Output the [X, Y] coordinate of the center of the cell containing the given text.  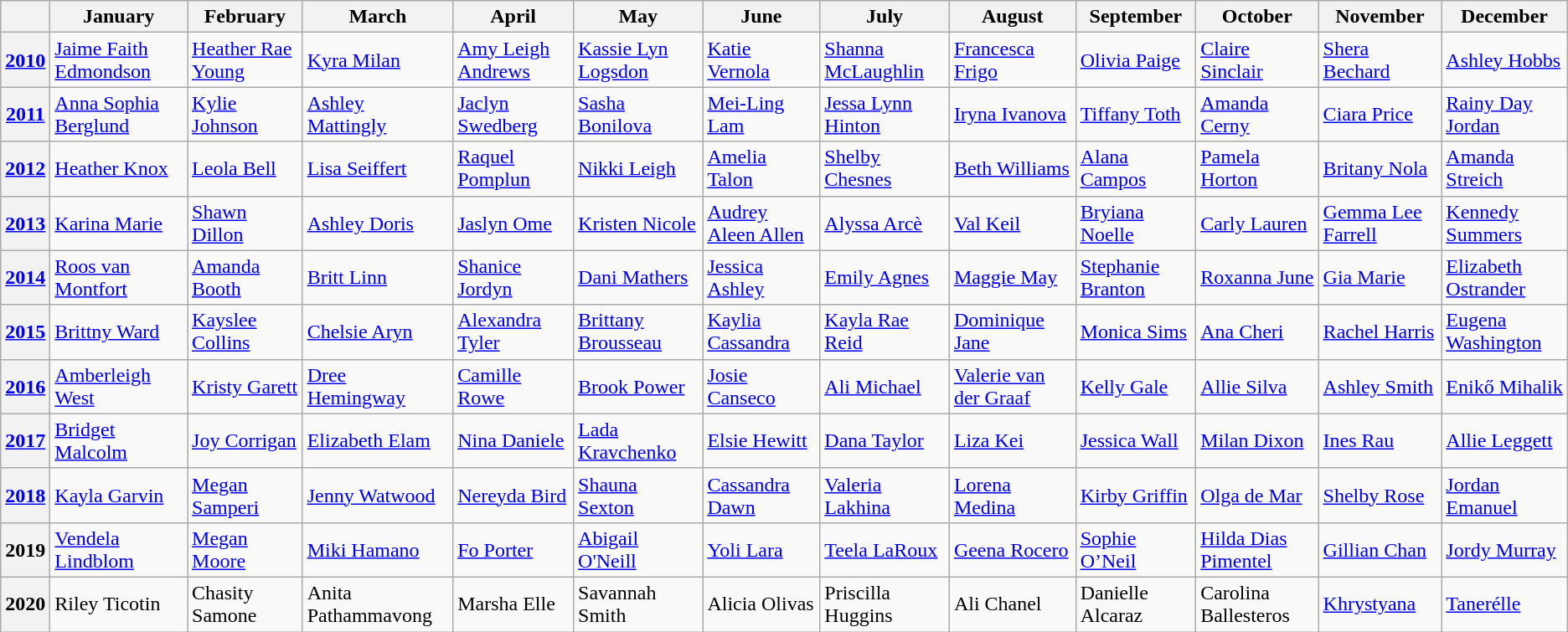
April [513, 17]
2014 [25, 278]
Monica Sims [1136, 331]
Dree Hemingway [378, 387]
Valerie van der Graaf [1012, 387]
Kennedy Summers [1504, 223]
Stephanie Branton [1136, 278]
Ashley Hobbs [1504, 60]
Tiffany Toth [1136, 114]
Lada Kravchenko [638, 440]
September [1136, 17]
Dominique Jane [1012, 331]
Priscilla Huggins [885, 604]
2020 [25, 604]
Jordy Murray [1504, 549]
Brittny Ward [119, 331]
Marsha Elle [513, 604]
Kirby Griffin [1136, 496]
Dana Taylor [885, 440]
Kristy Garett [245, 387]
Audrey Aleen Allen [761, 223]
Milan Dixon [1257, 440]
Lisa Seiffert [378, 169]
Elizabeth Ostrander [1504, 278]
Amy Leigh Andrews [513, 60]
Nereyda Bird [513, 496]
Jessica Ashley [761, 278]
Ali Michael [885, 387]
Olivia Paige [1136, 60]
Miki Hamano [378, 549]
Leola Bell [245, 169]
Vendela Lindblom [119, 549]
Amberleigh West [119, 387]
Danielle Alcaraz [1136, 604]
Valeria Lakhina [885, 496]
Nikki Leigh [638, 169]
2017 [25, 440]
Yoli Lara [761, 549]
Raquel Pomplun [513, 169]
2010 [25, 60]
Sophie O’Neil [1136, 549]
Mei-Ling Lam [761, 114]
Amelia Talon [761, 169]
Megan Samperi [245, 496]
Maggie May [1012, 278]
Alexandra Tyler [513, 331]
Anita Pathammavong [378, 604]
Roos van Montfort [119, 278]
Katie Vernola [761, 60]
Riley Ticotin [119, 604]
Shelby Rose [1380, 496]
2011 [25, 114]
Alicia Olivas [761, 604]
February [245, 17]
Kayla Garvin [119, 496]
Ana Cheri [1257, 331]
Britany Nola [1380, 169]
Elizabeth Elam [378, 440]
Dani Mathers [638, 278]
Kayslee Collins [245, 331]
Elsie Hewitt [761, 440]
Carolina Ballesteros [1257, 604]
Kyra Milan [378, 60]
Geena Rocero [1012, 549]
Amanda Booth [245, 278]
Gillian Chan [1380, 549]
Jessica Wall [1136, 440]
August [1012, 17]
Shera Bechard [1380, 60]
Chasity Samone [245, 604]
Allie Leggett [1504, 440]
January [119, 17]
Fo Porter [513, 549]
Gemma Lee Farrell [1380, 223]
Beth Williams [1012, 169]
2016 [25, 387]
Rachel Harris [1380, 331]
Kylie Johnson [245, 114]
Liza Kei [1012, 440]
Enikő Mihalik [1504, 387]
November [1380, 17]
2012 [25, 169]
Alyssa Arcè [885, 223]
Abigail O'Neill [638, 549]
2013 [25, 223]
Ashley Doris [378, 223]
Brook Power [638, 387]
Emily Agnes [885, 278]
Claire Sinclair [1257, 60]
Jenny Watwood [378, 496]
Kayla Rae Reid [885, 331]
June [761, 17]
Olga de Mar [1257, 496]
Kaylia Cassandra [761, 331]
Shelby Chesnes [885, 169]
Iryna Ivanova [1012, 114]
Jessa Lynn Hinton [885, 114]
Jaclyn Swedberg [513, 114]
Khrystyana [1380, 604]
Josie Canseco [761, 387]
Sasha Bonilova [638, 114]
Kristen Nicole [638, 223]
Gia Marie [1380, 278]
Shanice Jordyn [513, 278]
Ali Chanel [1012, 604]
Britt Linn [378, 278]
Tanerélle [1504, 604]
Bridget Malcolm [119, 440]
Kelly Gale [1136, 387]
Amanda Streich [1504, 169]
July [885, 17]
Shawn Dillon [245, 223]
Bryiana Noelle [1136, 223]
Jaime Faith Edmondson [119, 60]
Brittany Brousseau [638, 331]
Cassandra Dawn [761, 496]
2019 [25, 549]
Alana Campos [1136, 169]
Nina Daniele [513, 440]
Teela LaRoux [885, 549]
Heather Knox [119, 169]
December [1504, 17]
Jaslyn Ome [513, 223]
Shanna McLaughlin [885, 60]
Jordan Emanuel [1504, 496]
Savannah Smith [638, 604]
Francesca Frigo [1012, 60]
Ashley Smith [1380, 387]
October [1257, 17]
Heather Rae Young [245, 60]
March [378, 17]
Chelsie Aryn [378, 331]
Allie Silva [1257, 387]
Ciara Price [1380, 114]
Val Keil [1012, 223]
May [638, 17]
Ines Rau [1380, 440]
Amanda Cerny [1257, 114]
Joy Corrigan [245, 440]
Karina Marie [119, 223]
Rainy Day Jordan [1504, 114]
2015 [25, 331]
Shauna Sexton [638, 496]
Pamela Horton [1257, 169]
Ashley Mattingly [378, 114]
Anna Sophia Berglund [119, 114]
Carly Lauren [1257, 223]
Kassie Lyn Logsdon [638, 60]
Camille Rowe [513, 387]
Megan Moore [245, 549]
2018 [25, 496]
Lorena Medina [1012, 496]
Eugena Washington [1504, 331]
Roxanna June [1257, 278]
Hilda Dias Pimentel [1257, 549]
